Output the [X, Y] coordinate of the center of the cell containing the given text.  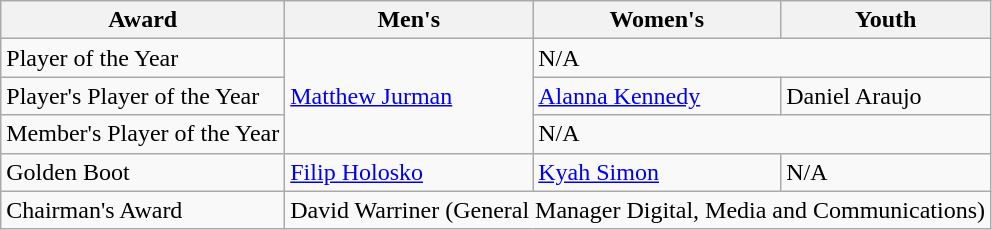
Youth [886, 20]
Kyah Simon [657, 172]
Matthew Jurman [409, 96]
David Warriner (General Manager Digital, Media and Communications) [638, 210]
Player of the Year [143, 58]
Alanna Kennedy [657, 96]
Daniel Araujo [886, 96]
Award [143, 20]
Chairman's Award [143, 210]
Filip Holosko [409, 172]
Golden Boot [143, 172]
Player's Player of the Year [143, 96]
Women's [657, 20]
Men's [409, 20]
Member's Player of the Year [143, 134]
